Output the (x, y) coordinate of the center of the cell containing the given text.  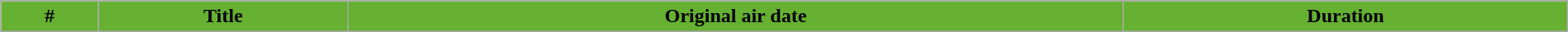
# (50, 16)
Duration (1346, 16)
Original air date (735, 16)
Title (223, 16)
